From the cell containing the given text, extract its center point as (X, Y) coordinate. 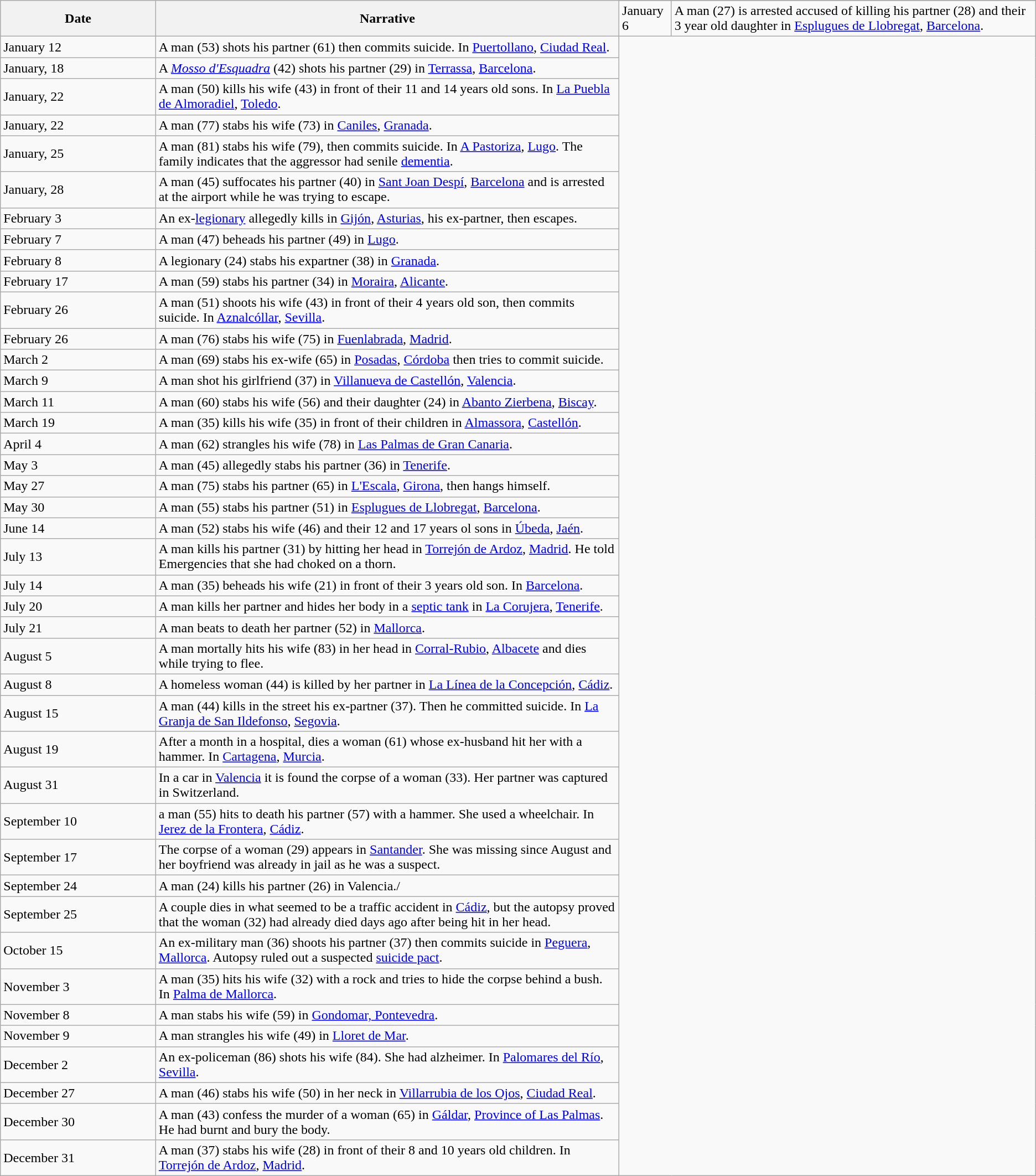
A man (77) stabs his wife (73) in Caniles, Granada. (387, 125)
A legionary (24) stabs his expartner (38) in Granada. (387, 260)
A man (76) stabs his wife (75) in Fuenlabrada, Madrid. (387, 338)
August 15 (79, 713)
December 27 (79, 1093)
September 10 (79, 822)
December 2 (79, 1064)
August 5 (79, 656)
Date (79, 19)
A Mosso d'Esquadra (42) shots his partner (29) in Terrassa, Barcelona. (387, 68)
August 31 (79, 785)
A homeless woman (44) is killed by her partner in La Línea de la Concepción, Cádiz. (387, 684)
In a car in Valencia it is found the corpse of a woman (33). Her partner was captured in Switzerland. (387, 785)
A man (47) beheads his partner (49) in Lugo. (387, 239)
A man mortally hits his wife (83) in her head in Corral-Rubio, Albacete and dies while trying to flee. (387, 656)
A man (35) hits his wife (32) with a rock and tries to hide the corpse behind a bush. In Palma de Mallorca. (387, 987)
A man (35) beheads his wife (21) in front of their 3 years old son. In Barcelona. (387, 585)
A man (46) stabs his wife (50) in her neck in Villarrubia de los Ojos, Ciudad Real. (387, 1093)
A man (53) shots his partner (61) then commits suicide. In Puertollano, Ciudad Real. (387, 47)
A man (45) allegedly stabs his partner (36) in Tenerife. (387, 465)
September 17 (79, 857)
March 11 (79, 402)
An ex-policeman (86) shots his wife (84). She had alzheimer. In Palomares del Río, Sevilla. (387, 1064)
March 2 (79, 360)
A man (55) stabs his partner (51) in Esplugues de Llobregat, Barcelona. (387, 507)
A man (75) stabs his partner (65) in L'Escala, Girona, then hangs himself. (387, 486)
A man (45) suffocates his partner (40) in Sant Joan Despí, Barcelona and is arrested at the airport while he was trying to escape. (387, 189)
January 12 (79, 47)
October 15 (79, 950)
July 21 (79, 627)
After a month in a hospital, dies a woman (61) whose ex-husband hit her with a hammer. In Cartagena, Murcia. (387, 750)
January 6 (645, 19)
September 24 (79, 886)
February 3 (79, 218)
June 14 (79, 528)
A man (69) stabs his ex-wife (65) in Posadas, Córdoba then tries to commit suicide. (387, 360)
A man (35) kills his wife (35) in front of their children in Almassora, Castellón. (387, 423)
The corpse of a woman (29) appears in Santander. She was missing since August and her boyfriend was already in jail as he was a suspect. (387, 857)
November 9 (79, 1036)
a man (55) hits to death his partner (57) with a hammer. She used a wheelchair. In Jerez de la Frontera, Cádiz. (387, 822)
July 13 (79, 557)
A man (51) shoots his wife (43) in front of their 4 years old son, then commits suicide. In Aznalcóllar, Sevilla. (387, 310)
March 9 (79, 381)
A man kills her partner and hides her body in a septic tank in La Corujera, Tenerife. (387, 606)
May 3 (79, 465)
November 8 (79, 1015)
January, 28 (79, 189)
April 4 (79, 444)
A man (44) kills in the street his ex-partner (37). Then he committed suicide. In La Granja de San Ildefonso, Segovia. (387, 713)
A man (62) strangles his wife (78) in Las Palmas de Gran Canaria. (387, 444)
February 8 (79, 260)
A man (43) confess the murder of a woman (65) in Gáldar, Province of Las Palmas. He had burnt and bury the body. (387, 1122)
May 27 (79, 486)
A man (24) kills his partner (26) in Valencia./ (387, 886)
An ex-military man (36) shoots his partner (37) then commits suicide in Peguera, Mallorca. Autopsy ruled out a suspected suicide pact. (387, 950)
A man (52) stabs his wife (46) and their 12 and 17 years ol sons in Úbeda, Jaén. (387, 528)
A man (50) kills his wife (43) in front of their 11 and 14 years old sons. In La Puebla de Almoradiel, Toledo. (387, 96)
A man (37) stabs his wife (28) in front of their 8 and 10 years old children. In Torrejón de Ardoz, Madrid. (387, 1157)
September 25 (79, 915)
A man kills his partner (31) by hitting her head in Torrejón de Ardoz, Madrid. He told Emergencies that she had choked on a thorn. (387, 557)
A man stabs his wife (59) in Gondomar, Pontevedra. (387, 1015)
A man shot his girlfriend (37) in Villanueva de Castellón, Valencia. (387, 381)
A man (27) is arrested accused of killing his partner (28) and their 3 year old daughter in Esplugues de Llobregat, Barcelona. (853, 19)
December 31 (79, 1157)
A man beats to death her partner (52) in Mallorca. (387, 627)
A man (81) stabs his wife (79), then commits suicide. In A Pastoriza, Lugo. The family indicates that the aggressor had senile dementia. (387, 154)
March 19 (79, 423)
November 3 (79, 987)
February 17 (79, 281)
July 14 (79, 585)
A man (59) stabs his partner (34) in Moraira, Alicante. (387, 281)
May 30 (79, 507)
July 20 (79, 606)
Narrative (387, 19)
A man strangles his wife (49) in Lloret de Mar. (387, 1036)
February 7 (79, 239)
August 19 (79, 750)
December 30 (79, 1122)
An ex-legionary allegedly kills in Gijón, Asturias, his ex-partner, then escapes. (387, 218)
August 8 (79, 684)
A man (60) stabs his wife (56) and their daughter (24) in Abanto Zierbena, Biscay. (387, 402)
January, 18 (79, 68)
January, 25 (79, 154)
